From the cell containing the given text, extract its center point as [X, Y] coordinate. 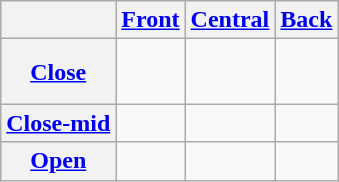
Close [58, 72]
Open [58, 161]
Back [306, 20]
Front [150, 20]
Central [230, 20]
Close-mid [58, 123]
